Pinpoint the cell where the given text exists, returning its [x, y] midpoint coordinate. 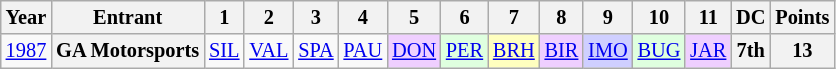
3 [316, 17]
1 [224, 17]
GA Motorsports [128, 51]
5 [414, 17]
Points [802, 17]
JAR [708, 51]
10 [660, 17]
4 [364, 17]
7th [750, 51]
PER [464, 51]
BUG [660, 51]
IMO [608, 51]
DON [414, 51]
11 [708, 17]
9 [608, 17]
PAU [364, 51]
Year [26, 17]
7 [514, 17]
BIR [562, 51]
2 [268, 17]
1987 [26, 51]
BRH [514, 51]
Entrant [128, 17]
6 [464, 17]
SPA [316, 51]
SIL [224, 51]
13 [802, 51]
DC [750, 17]
VAL [268, 51]
8 [562, 17]
